Search for the cell housing the specified text and yield its (X, Y) center coordinate. 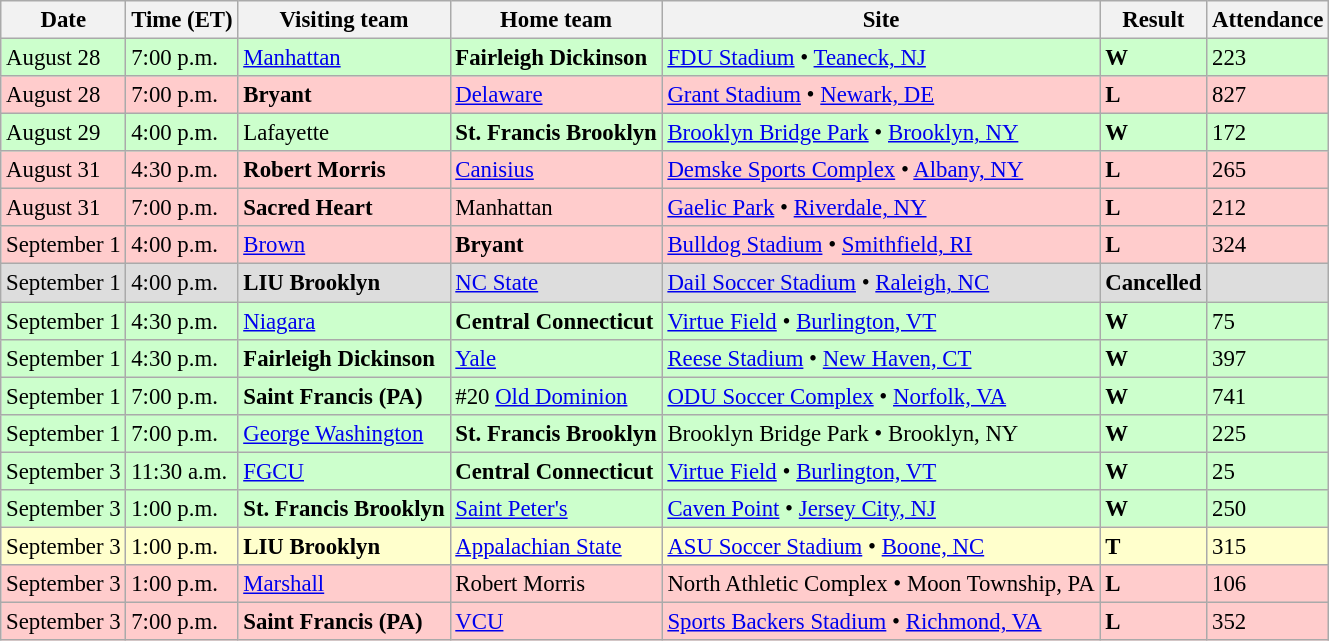
Home team (556, 20)
Sacred Heart (344, 208)
Result (1154, 20)
352 (1268, 621)
172 (1268, 133)
Caven Point • Jersey City, NJ (881, 509)
397 (1268, 358)
T (1154, 546)
#20 Old Dominion (556, 396)
Visiting team (344, 20)
315 (1268, 546)
Bulldog Stadium • Smithfield, RI (881, 245)
Saint Peter's (556, 509)
25 (1268, 471)
Canisius (556, 170)
Time (ET) (182, 20)
225 (1268, 433)
FGCU (344, 471)
ASU Soccer Stadium • Boone, NC (881, 546)
Sports Backers Stadium • Richmond, VA (881, 621)
Lafayette (344, 133)
Reese Stadium • New Haven, CT (881, 358)
212 (1268, 208)
Attendance (1268, 20)
NC State (556, 283)
Dail Soccer Stadium • Raleigh, NC (881, 283)
223 (1268, 58)
North Athletic Complex • Moon Township, PA (881, 584)
Date (64, 20)
265 (1268, 170)
250 (1268, 509)
Marshall (344, 584)
106 (1268, 584)
Grant Stadium • Newark, DE (881, 95)
FDU Stadium • Teaneck, NJ (881, 58)
August 29 (64, 133)
Delaware (556, 95)
Site (881, 20)
741 (1268, 396)
75 (1268, 321)
11:30 a.m. (182, 471)
827 (1268, 95)
George Washington (344, 433)
Brown (344, 245)
Niagara (344, 321)
Gaelic Park • Riverdale, NY (881, 208)
Demske Sports Complex • Albany, NY (881, 170)
VCU (556, 621)
Yale (556, 358)
Cancelled (1154, 283)
324 (1268, 245)
Appalachian State (556, 546)
ODU Soccer Complex • Norfolk, VA (881, 396)
